Determine the (x, y) coordinate at the center of the cell enclosing the given text.  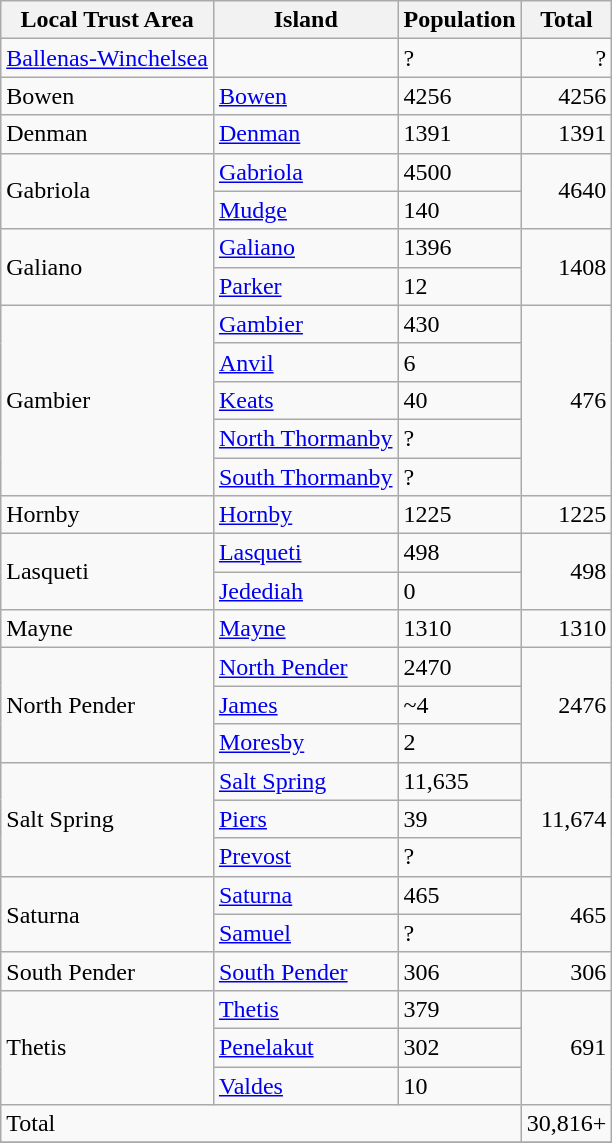
North Thormanby (306, 438)
302 (460, 1047)
Local Trust Area (108, 20)
2470 (460, 667)
39 (460, 819)
10 (460, 1085)
0 (460, 591)
Population (460, 20)
James (306, 705)
2476 (566, 705)
Samuel (306, 933)
Valdes (306, 1085)
Moresby (306, 743)
11,635 (460, 781)
40 (460, 400)
1396 (460, 248)
140 (460, 210)
Jedediah (306, 591)
12 (460, 286)
30,816+ (566, 1124)
Mudge (306, 210)
South Thormanby (306, 477)
379 (460, 1009)
4640 (566, 191)
1408 (566, 267)
691 (566, 1047)
~4 (460, 705)
Ballenas-Winchelsea (108, 58)
Penelakut (306, 1047)
11,674 (566, 819)
Parker (306, 286)
Island (306, 20)
Keats (306, 400)
2 (460, 743)
6 (460, 362)
Anvil (306, 362)
4500 (460, 172)
430 (460, 324)
476 (566, 400)
Piers (306, 819)
Prevost (306, 857)
